Provide the (x, y) coordinate of the cell's center where the given text is located.  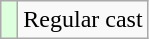
Regular cast (83, 20)
